Pinpoint the cell where the given text exists, returning its [x, y] midpoint coordinate. 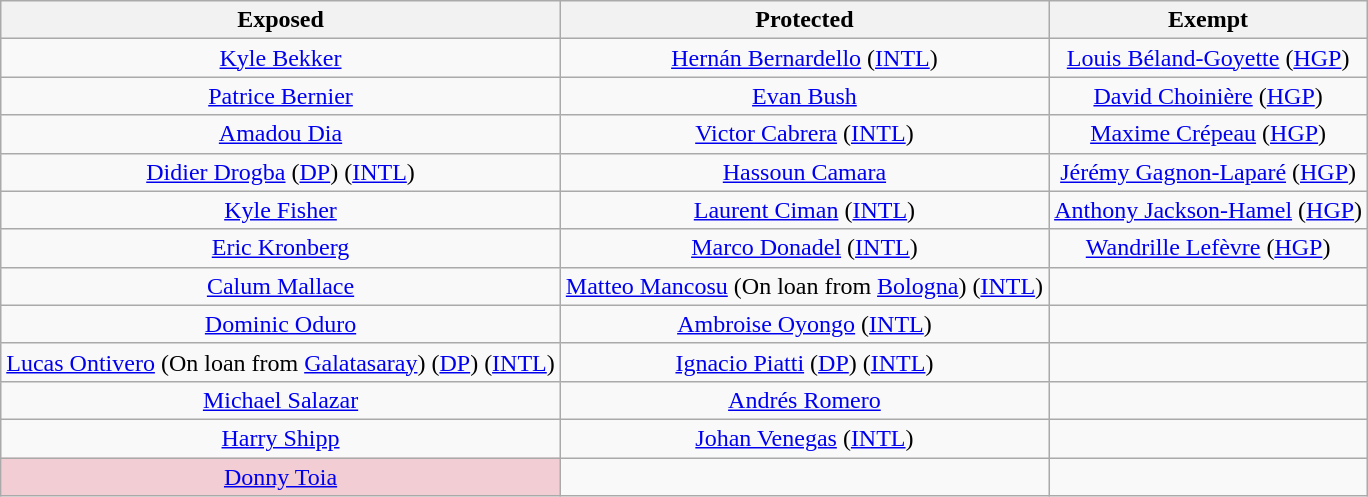
Maxime Crépeau (HGP) [1208, 134]
Ambroise Oyongo (INTL) [804, 324]
Hernán Bernardello (INTL) [804, 58]
Anthony Jackson-Hamel (HGP) [1208, 210]
Ignacio Piatti (DP) (INTL) [804, 362]
Harry Shipp [281, 438]
Laurent Ciman (INTL) [804, 210]
Wandrille Lefèvre (HGP) [1208, 248]
Evan Bush [804, 96]
Exempt [1208, 20]
Victor Cabrera (INTL) [804, 134]
Amadou Dia [281, 134]
Andrés Romero [804, 400]
Eric Kronberg [281, 248]
Kyle Fisher [281, 210]
Michael Salazar [281, 400]
Johan Venegas (INTL) [804, 438]
Jérémy Gagnon-Laparé (HGP) [1208, 172]
Lucas Ontivero (On loan from Galatasaray) (DP) (INTL) [281, 362]
Dominic Oduro [281, 324]
Hassoun Camara [804, 172]
Exposed [281, 20]
David Choinière (HGP) [1208, 96]
Louis Béland-Goyette (HGP) [1208, 58]
Matteo Mancosu (On loan from Bologna) (INTL) [804, 286]
Protected [804, 20]
Patrice Bernier [281, 96]
Marco Donadel (INTL) [804, 248]
Didier Drogba (DP) (INTL) [281, 172]
Kyle Bekker [281, 58]
Donny Toia [281, 477]
Calum Mallace [281, 286]
